Pinpoint the cell where the given text exists, returning its (X, Y) midpoint coordinate. 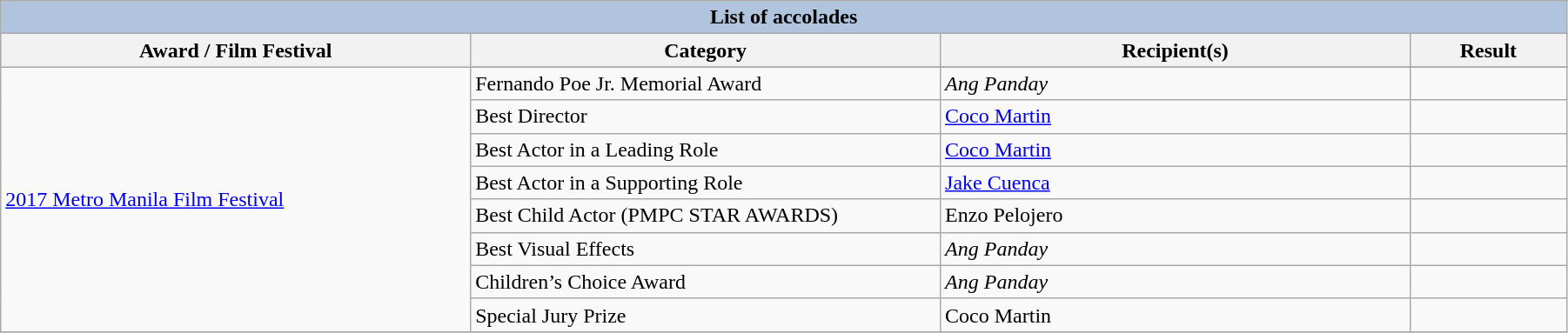
Best Child Actor (PMPC STAR AWARDS) (706, 216)
Result (1488, 50)
Enzo Pelojero (1176, 216)
Best Visual Effects (706, 249)
Award / Film Festival (236, 50)
Fernando Poe Jr. Memorial Award (706, 83)
Best Actor in a Supporting Role (706, 183)
Best Director (706, 117)
Special Jury Prize (706, 315)
Jake Cuenca (1176, 183)
List of accolades (784, 17)
Best Actor in a Leading Role (706, 150)
Children’s Choice Award (706, 282)
Category (706, 50)
Recipient(s) (1176, 50)
2017 Metro Manila Film Festival (236, 199)
